Detect which cell encompasses the target text, then output its [x, y] center coordinate. 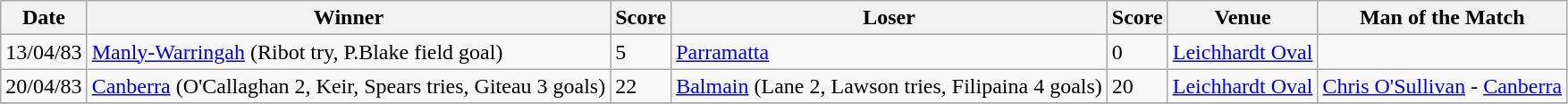
Balmain (Lane 2, Lawson tries, Filipaina 4 goals) [889, 86]
20/04/83 [44, 86]
Manly-Warringah (Ribot try, P.Blake field goal) [349, 52]
13/04/83 [44, 52]
20 [1137, 86]
Venue [1243, 18]
22 [641, 86]
Chris O'Sullivan - Canberra [1443, 86]
0 [1137, 52]
Man of the Match [1443, 18]
Date [44, 18]
Canberra (O'Callaghan 2, Keir, Spears tries, Giteau 3 goals) [349, 86]
5 [641, 52]
Winner [349, 18]
Loser [889, 18]
Parramatta [889, 52]
